Return the [x, y] coordinate for the center point of the cell that contains the specified text.  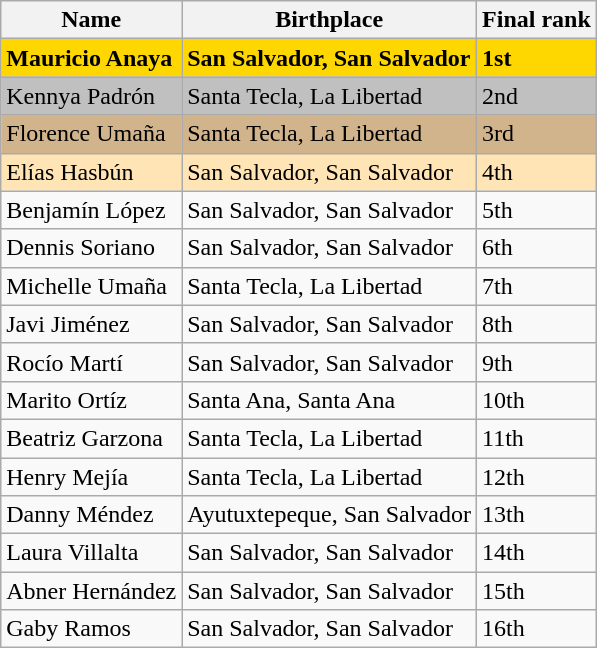
15th [537, 591]
Laura Villalta [92, 553]
Ayutuxtepeque, San Salvador [330, 515]
Rocío Martí [92, 362]
Abner Hernández [92, 591]
Beatriz Garzona [92, 438]
Birthplace [330, 20]
4th [537, 172]
Benjamín López [92, 210]
Kennya Padrón [92, 96]
Florence Umaña [92, 134]
2nd [537, 96]
12th [537, 477]
10th [537, 400]
Michelle Umaña [92, 286]
Elías Hasbún [92, 172]
Santa Ana, Santa Ana [330, 400]
11th [537, 438]
8th [537, 324]
14th [537, 553]
3rd [537, 134]
Dennis Soriano [92, 248]
7th [537, 286]
16th [537, 629]
9th [537, 362]
Henry Mejía [92, 477]
Final rank [537, 20]
Name [92, 20]
Mauricio Anaya [92, 58]
Gaby Ramos [92, 629]
6th [537, 248]
1st [537, 58]
Danny Méndez [92, 515]
Marito Ortíz [92, 400]
Javi Jiménez [92, 324]
13th [537, 515]
5th [537, 210]
